Pinpoint the cell where the given text exists, returning its (X, Y) midpoint coordinate. 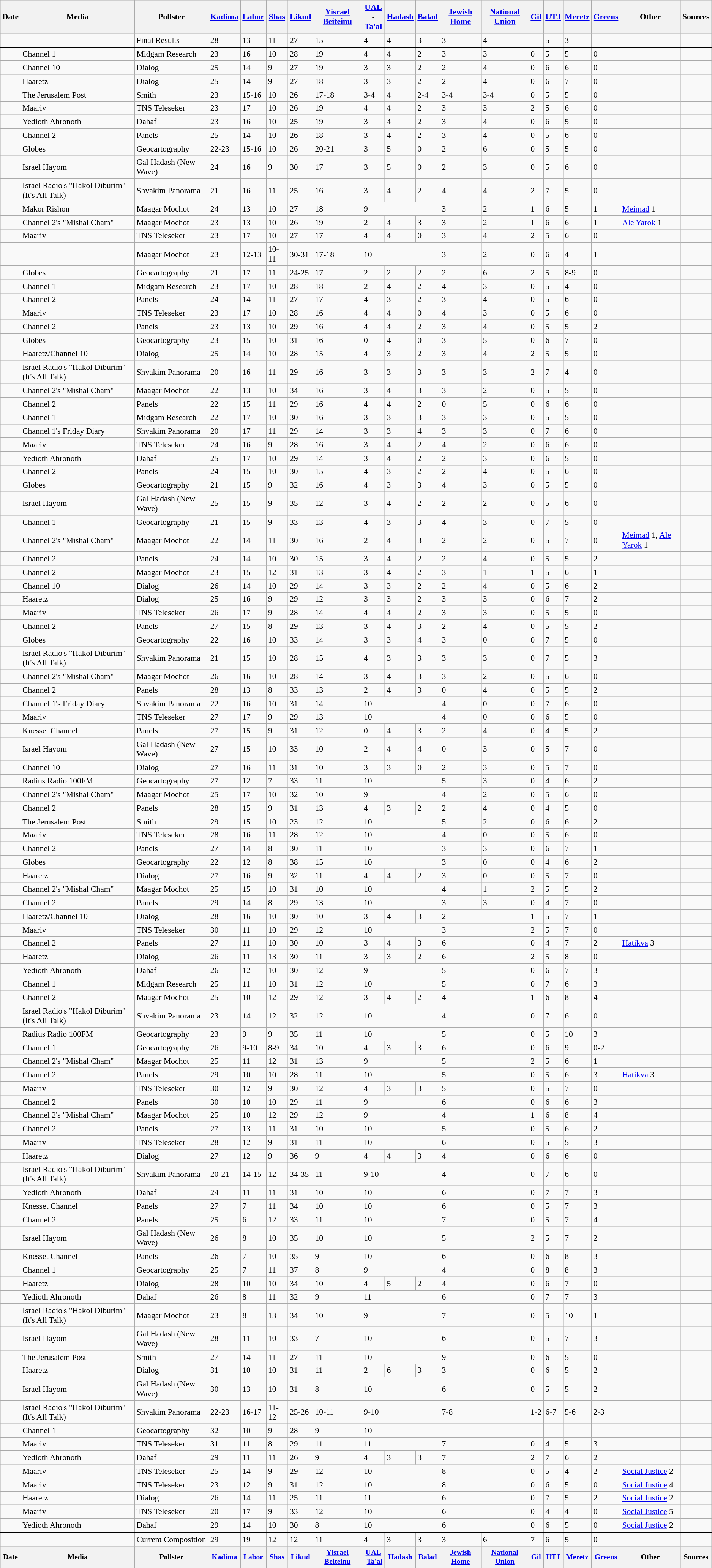
6-7 (553, 1412)
25-26 (301, 1412)
7-8 (484, 1412)
Current Composition (172, 1539)
Meimad 1 (650, 209)
38 (301, 862)
5-6 (577, 1412)
11-12 (277, 1412)
Final Results (172, 40)
Ale Yarok 1 (650, 223)
Meimad 1, Ale Yarok 1 (650, 540)
12-13 (253, 254)
14-15 (253, 1174)
37 (301, 1270)
2-3 (606, 1412)
Social Justice 4 (650, 1485)
24-25 (301, 273)
16-17 (253, 1412)
1-2 (536, 1412)
2-4 (428, 95)
Makor Rishon (77, 209)
0-2 (606, 1048)
34-35 (301, 1174)
Social Justice 5 (650, 1512)
30-31 (301, 254)
36 (301, 1156)
